Capture the cell that displays the provided text and extract its (X, Y) central coordinate. 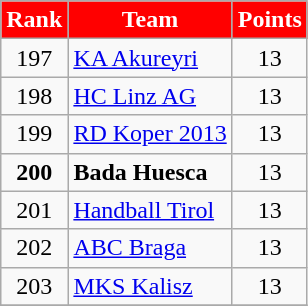
KA Akureyri (150, 58)
198 (34, 96)
ABC Braga (150, 248)
Rank (34, 20)
Handball Tirol (150, 210)
203 (34, 286)
Team (150, 20)
199 (34, 134)
RD Koper 2013 (150, 134)
200 (34, 172)
HC Linz AG (150, 96)
Bada Huesca (150, 172)
202 (34, 248)
MKS Kalisz (150, 286)
201 (34, 210)
Points (270, 20)
197 (34, 58)
